Locate the cell with the specified text and output its [X, Y] center coordinate. 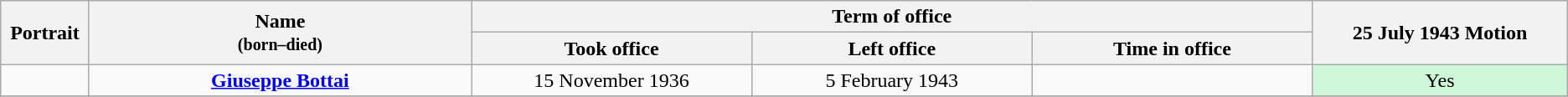
Portrait [45, 33]
Left office [891, 48]
25 July 1943 Motion [1440, 33]
15 November 1936 [611, 80]
Took office [611, 48]
Time in office [1173, 48]
Name(born–died) [280, 33]
Giuseppe Bottai [280, 80]
Term of office [892, 17]
Yes [1440, 80]
5 February 1943 [891, 80]
